Capture the cell that displays the provided text and extract its (x, y) central coordinate. 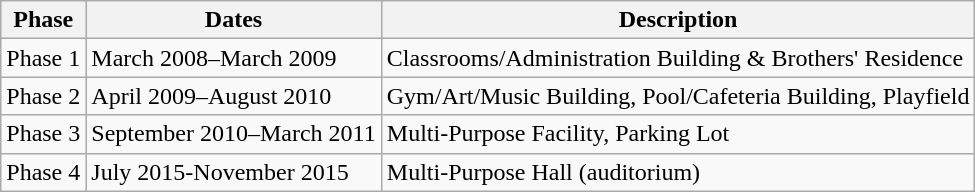
Phase 2 (44, 96)
July 2015-November 2015 (234, 172)
Description (678, 20)
September 2010–March 2011 (234, 134)
Multi-Purpose Facility, Parking Lot (678, 134)
Gym/Art/Music Building, Pool/Cafeteria Building, Playfield (678, 96)
Phase (44, 20)
Classrooms/Administration Building & Brothers' Residence (678, 58)
Multi-Purpose Hall (auditorium) (678, 172)
Phase 1 (44, 58)
Phase 4 (44, 172)
April 2009–August 2010 (234, 96)
Dates (234, 20)
March 2008–March 2009 (234, 58)
Phase 3 (44, 134)
